From the cell containing the given text, extract its center point as (x, y) coordinate. 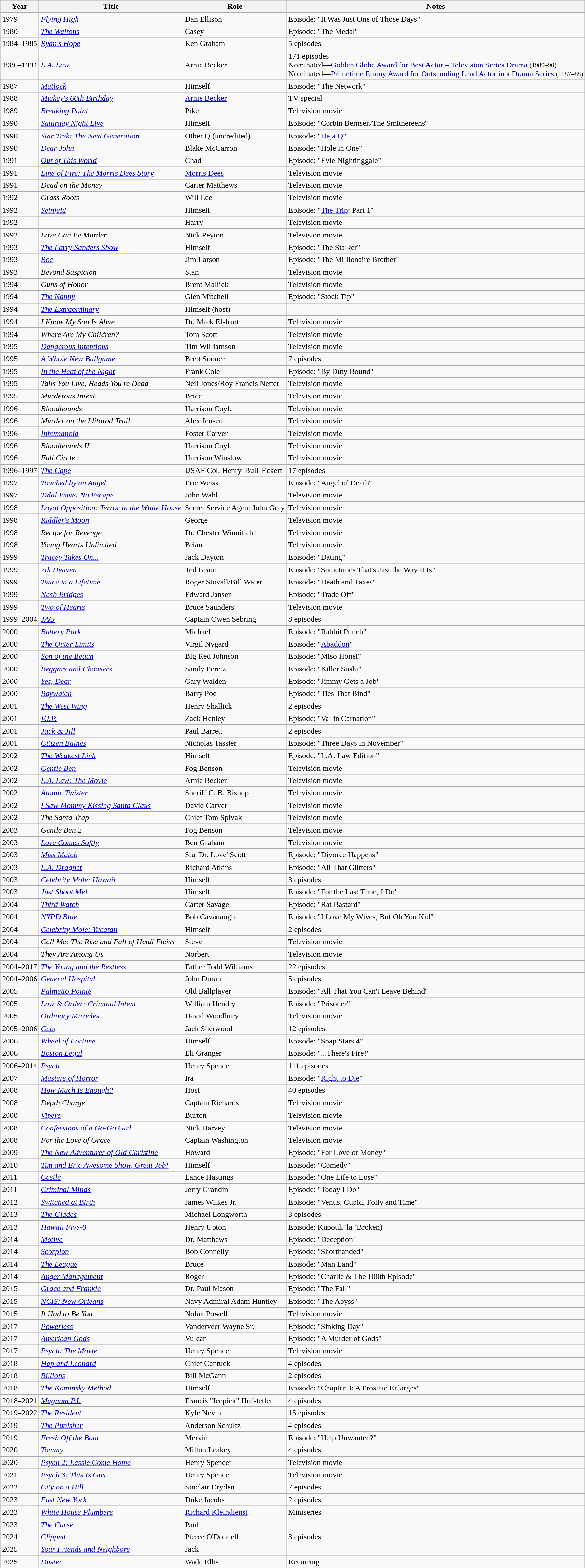
Carter Savage (235, 904)
Stu 'Dr. Love' Scott (235, 855)
Francis "Icepick" Hofstetler (235, 1401)
Your Friends and Neighbors (111, 1549)
Father Todd Williams (235, 967)
Ryan's Hope (111, 44)
In the Heat of the Night (111, 371)
The Waltons (111, 31)
40 episodes (436, 1090)
Episode: "Soap Stars 4" (436, 1041)
Howard (235, 1152)
Roc (111, 260)
Henry Shallick (235, 706)
Title (111, 7)
Episode: "Jimmy Gets a Job" (436, 681)
Loyal Opposition: Terror in the White House (111, 508)
Host (235, 1090)
Ted Grant (235, 570)
Episode: "Prisoner" (436, 1004)
Carter Matthews (235, 185)
Criminal Minds (111, 1190)
Gentle Ben 2 (111, 830)
Secret Service Agent John Gray (235, 508)
Riddler's Moon (111, 520)
City on a Hill (111, 1487)
Law & Order: Criminal Intent (111, 1004)
2006–2014 (20, 1066)
1984–1985 (20, 44)
Episode: "Right to Die" (436, 1078)
Milton Leakey (235, 1450)
2021 (20, 1475)
Flying High (111, 19)
Episode: "Deception" (436, 1239)
Tidal Wave: No Escape (111, 495)
Seinfeld (111, 210)
1988 (20, 98)
2009 (20, 1152)
Baywatch (111, 694)
Brice (235, 396)
Line of Fire: The Morris Dees Story (111, 173)
Fresh Off the Boat (111, 1438)
The New Adventures of Old Christine (111, 1152)
Stan (235, 272)
Powerless (111, 1326)
V.I.P. (111, 718)
Twice in a Lifetime (111, 582)
Wade Ellis (235, 1561)
L.A. Law: The Movie (111, 781)
Dead on the Money (111, 185)
Depth Charge (111, 1103)
Love Comes Softly (111, 842)
Episode: "Rabbit Punch" (436, 632)
Sandy Peretz (235, 669)
Blake McCarron (235, 148)
Tracey Takes On... (111, 557)
Episode: "Comedy" (436, 1165)
Bruce (235, 1264)
Episode: "Stock Tip" (436, 297)
Gary Walden (235, 681)
Harry (235, 223)
Eric Weiss (235, 483)
1986–1994 (20, 65)
Battery Park (111, 632)
Episode: "Val in Carnation" (436, 718)
Citizen Baines (111, 743)
Tommy (111, 1450)
Bloodhounds (111, 409)
Celebrity Mole: Yucatan (111, 929)
Psych: The Movie (111, 1351)
Vulcan (235, 1338)
2022 (20, 1487)
Nick Peyton (235, 235)
Edward Jansen (235, 595)
Son of the Beach (111, 656)
111 episodes (436, 1066)
Chief Cantuck (235, 1363)
George (235, 520)
Henry Upton (235, 1227)
They Are Among Us (111, 954)
Dr. Chester Winnifield (235, 532)
Casey (235, 31)
Year (20, 7)
2010 (20, 1165)
Michael (235, 632)
Episode: "Ties That Bind" (436, 694)
East New York (111, 1500)
Dear John (111, 148)
Vanderveer Wayne Sr. (235, 1326)
I Saw Mommy Kissing Santa Claus (111, 805)
The Curse (111, 1524)
Brian (235, 545)
2005–2006 (20, 1029)
Nash Bridges (111, 595)
Gentle Ben (111, 768)
L.A. Law (111, 65)
Recipe for Revenge (111, 532)
Roger (235, 1276)
Episode: "One Life to Lose" (436, 1177)
Episode: "Miso Honei" (436, 656)
Atomic Twister (111, 793)
It Had to Be You (111, 1314)
The Nanny (111, 297)
Sheriff C. B. Bishop (235, 793)
The Outer Limits (111, 644)
Norbert (235, 954)
Captain Richards (235, 1103)
Touched by an Angel (111, 483)
Episode: "The Medal" (436, 31)
William Hendry (235, 1004)
I Know My Son Is Alive (111, 322)
1980 (20, 31)
Vipers (111, 1115)
2012 (20, 1202)
Episode: "Three Days in November" (436, 743)
Episode: "Killer Sushi" (436, 669)
Just Shoot Me! (111, 892)
Jim Larson (235, 260)
Episode: "Evie Nightinggale" (436, 160)
White House Plumbers (111, 1512)
Billions (111, 1376)
Dr. Mark Elshant (235, 322)
Episode: "Venus, Cupid, Folly and Time" (436, 1202)
Wheel of Fortune (111, 1041)
Episode: "The Millionaire Brother" (436, 260)
Glen Mitchell (235, 297)
The Extraordinary (111, 309)
Pike (235, 111)
Guns of Honor (111, 284)
Episode: "All That You Can't Leave Behind" (436, 991)
1996–1997 (20, 470)
Episode: "By Duty Bound" (436, 371)
Ben Graham (235, 842)
22 episodes (436, 967)
Episode: "Man Land" (436, 1264)
John Wahl (235, 495)
Pierce O'Donnell (235, 1537)
The West Wing (111, 706)
Richard Atkins (235, 867)
Episode: "The Trip: Part 1" (436, 210)
The Young and the Restless (111, 967)
Jack Sherwood (235, 1029)
Burton (235, 1115)
Episode: "Sometimes That's Just the Way It Is" (436, 570)
Clipped (111, 1537)
Episode: "Divorce Happens" (436, 855)
Jerry Grandin (235, 1190)
Jack Dayton (235, 557)
Bob Cavanaugh (235, 917)
Scorpion (111, 1252)
Full Circle (111, 458)
The Cape (111, 470)
Switched at Birth (111, 1202)
Episode: "Corbin Bernsen/The Smithereens" (436, 123)
Barry Poe (235, 694)
2019–2022 (20, 1413)
2004–2006 (20, 979)
Ordinary Miracles (111, 1016)
The League (111, 1264)
2024 (20, 1537)
Neil Jones/Roy Francis Netter (235, 384)
Episode: "Trade Off" (436, 595)
Tim and Eric Awesome Show, Great Job! (111, 1165)
2004–2017 (20, 967)
Episode: "All That Glitters" (436, 867)
Psych 2: Lassie Come Home (111, 1462)
NCIS: New Orleans (111, 1301)
Inhumanoid (111, 433)
8 episodes (436, 619)
Episode: "Hole in One" (436, 148)
Beggars and Choosers (111, 669)
Episode: "The Fall" (436, 1289)
Old Ballplayer (235, 991)
Virgil Nygard (235, 644)
Episode: "Death and Taxes" (436, 582)
Hap and Leonard (111, 1363)
Dr. Paul Mason (235, 1289)
Nolan Powell (235, 1314)
Duster (111, 1561)
How Much Is Enough? (111, 1090)
Episode: "Angel of Death" (436, 483)
Episode: "For Love or Money" (436, 1152)
Episode: "Chapter 3: A Prostate Enlarges" (436, 1388)
Castle (111, 1177)
Richard Kleindienst (235, 1512)
Episode: "...There's Fire!" (436, 1053)
Tom Scott (235, 334)
Notes (436, 7)
Episode: "Rat Bastard" (436, 904)
Tails You Live, Heads You're Dead (111, 384)
Ken Graham (235, 44)
David Carver (235, 805)
NYPD Blue (111, 917)
Big Red Johnson (235, 656)
Nick Harvey (235, 1128)
Alex Jensen (235, 421)
Two of Hearts (111, 607)
Episode: "The Network" (436, 86)
Anderson Schultz (235, 1425)
Episode: "Sinking Day" (436, 1326)
Miss Match (111, 855)
1979 (20, 19)
Sinclair Dryden (235, 1487)
Grass Roots (111, 198)
The Punisher (111, 1425)
Morris Dees (235, 173)
Brett Sooner (235, 359)
James Wilkes Jr. (235, 1202)
The Larry Sanders Show (111, 247)
Episode: "Dating" (436, 557)
Out of This World (111, 160)
The Glades (111, 1215)
Kyle Nevin (235, 1413)
Other Q (uncredited) (235, 136)
Psych (111, 1066)
Harrison Winslow (235, 458)
A Whole New Ballgame (111, 359)
Episode: "Deja Q" (436, 136)
Matlock (111, 86)
Psych 3: This Is Gus (111, 1475)
Tim Williamson (235, 346)
Paul (235, 1524)
Michael Longworth (235, 1215)
Jack (235, 1549)
Frank Cole (235, 371)
Star Trek: The Next Generation (111, 136)
American Gods (111, 1338)
Episode: "It Was Just One of Those Days" (436, 19)
Murder on the Iditarod Trail (111, 421)
Episode: "Today I Do" (436, 1190)
Nicholas Tassler (235, 743)
Zack Henley (235, 718)
Bruce Saunders (235, 607)
Captain Washington (235, 1140)
Episode: "For the Last Time, I Do" (436, 892)
Jack & Jill (111, 731)
Young Hearts Unlimited (111, 545)
Episode: "The Abyss" (436, 1301)
Where Are My Children? (111, 334)
For the Love of Grace (111, 1140)
Bill McGann (235, 1376)
Breaking Point (111, 111)
1989 (20, 111)
David Woodbury (235, 1016)
General Hospital (111, 979)
Steve (235, 942)
Episode: "Help Unwanted?" (436, 1438)
Mervin (235, 1438)
1987 (20, 86)
Foster Carver (235, 433)
Celebrity Mole: Hawaii (111, 880)
The Santa Trap (111, 818)
Episode: "L.A. Law Edition" (436, 755)
12 episodes (436, 1029)
Masters of Horror (111, 1078)
TV special (436, 98)
Ira (235, 1078)
Lance Hastings (235, 1177)
Himself (host) (235, 309)
Navy Admiral Adam Huntley (235, 1301)
Chief Tom Spivak (235, 818)
Confessions of a Go-Go Girl (111, 1128)
Yes, Dear (111, 681)
Episode: Kupouli 'la (Broken) (436, 1227)
Miniseries (436, 1512)
Saturday Night Live (111, 123)
JAG (111, 619)
Motive (111, 1239)
Eli Granger (235, 1053)
Anger Management (111, 1276)
Dr. Matthews (235, 1239)
John Durant (235, 979)
Hawaii Five-0 (111, 1227)
Grace and Frankie (111, 1289)
Duke Jacobs (235, 1500)
Boston Legal (111, 1053)
Mickey's 60th Birthday (111, 98)
Call Me: The Rise and Fall of Heidi Fleiss (111, 942)
Roger Stovall/Bill Water (235, 582)
2007 (20, 1078)
Bloodhounds II (111, 446)
Episode: "Abaddon" (436, 644)
Paul Barrett (235, 731)
Captain Owen Sebring (235, 619)
The Weakest Link (111, 755)
Recurring (436, 1561)
Cuts (111, 1029)
Third Watch (111, 904)
The Kominsky Method (111, 1388)
Episode: "The Stalker" (436, 247)
17 episodes (436, 470)
Episode: "A Murder of Gods" (436, 1338)
Brent Mallick (235, 284)
Beyond Suspicion (111, 272)
The Resident (111, 1413)
Dan Ellison (235, 19)
Dangerous Intentions (111, 346)
15 episodes (436, 1413)
Murderous Intent (111, 396)
Role (235, 7)
Bob Connelly (235, 1252)
Episode: "I Love My Wives, But Oh You Kid" (436, 917)
Palmetto Pointe (111, 991)
Chad (235, 160)
Magnum P.I. (111, 1401)
Love Can Be Murder (111, 235)
L.A. Dragnet (111, 867)
Will Lee (235, 198)
USAF Col. Henry 'Bull' Eckert (235, 470)
Episode: "Charlie & The 100th Episode" (436, 1276)
2018–2021 (20, 1401)
7th Heaven (111, 570)
Episode: "Shorthanded" (436, 1252)
1999–2004 (20, 619)
